Pinpoint the cell where the given text exists, returning its (x, y) midpoint coordinate. 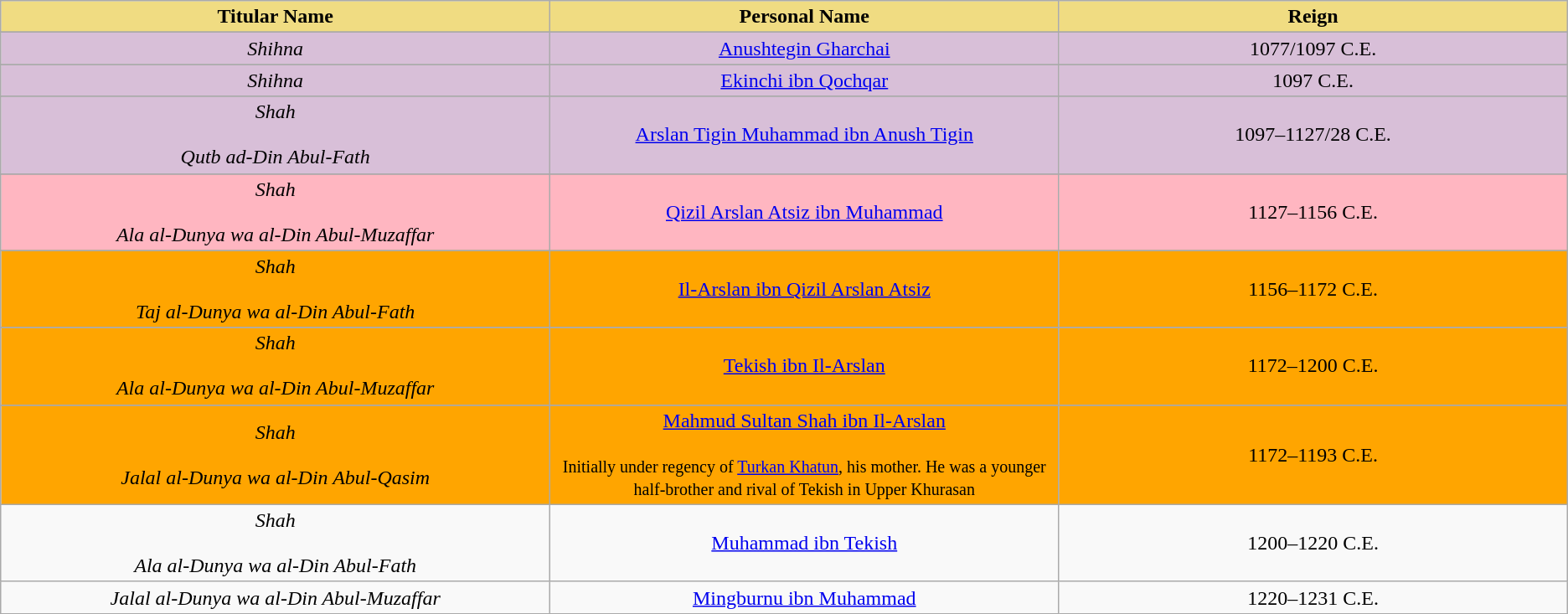
Anushtegin Gharchai (804, 49)
Titular Name (276, 17)
1077/1097 C.E. (1313, 49)
Qizil Arslan Atsiz ibn Muhammad (804, 212)
Reign (1313, 17)
1097–1127/28 C.E. (1313, 135)
1156–1172 C.E. (1313, 289)
Muhammad ibn Tekish (804, 543)
1127–1156 C.E. (1313, 212)
1097 C.E. (1313, 80)
Personal Name (804, 17)
Ekinchi ibn Qochqar (804, 80)
Arslan Tigin Muhammad ibn Anush Tigin (804, 135)
Il-Arslan ibn Qizil Arslan Atsiz (804, 289)
1172–1193 C.E. (1313, 454)
Mingburnu ibn Muhammad (804, 597)
Shah Jalal al-Dunya wa al-Din Abul-Qasim (276, 454)
Jalal al-Dunya wa al-Din Abul-Muzaffar (276, 597)
1220–1231 C.E. (1313, 597)
Shah Ala al-Dunya wa al-Din Abul-Fath (276, 543)
1200–1220 C.E. (1313, 543)
Shah Taj al-Dunya wa al-Din Abul-Fath (276, 289)
Shah Qutb ad-Din Abul-Fath (276, 135)
1172–1200 C.E. (1313, 366)
Tekish ibn Il-Arslan (804, 366)
